Return the [X, Y] coordinate for the center point of the cell that contains the specified text.  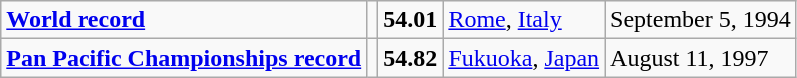
Fukuoka, Japan [524, 58]
54.82 [410, 58]
August 11, 1997 [701, 58]
Pan Pacific Championships record [184, 58]
54.01 [410, 20]
September 5, 1994 [701, 20]
World record [184, 20]
Rome, Italy [524, 20]
